Provide the [x, y] coordinate of the cell's center where the given text is located.  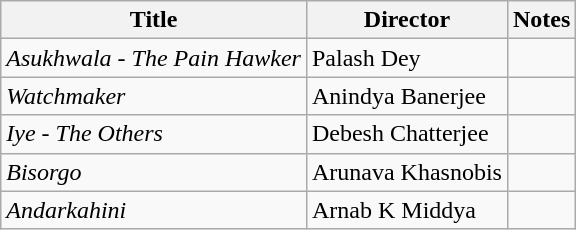
Bisorgo [154, 172]
Notes [541, 20]
Debesh Chatterjee [406, 134]
Andarkahini [154, 210]
Title [154, 20]
Watchmaker [154, 96]
Arnab K Middya [406, 210]
Palash Dey [406, 58]
Director [406, 20]
Anindya Banerjee [406, 96]
Iye - The Others [154, 134]
Arunava Khasnobis [406, 172]
Asukhwala - The Pain Hawker [154, 58]
